Locate the cell with the specified text and output its (X, Y) center coordinate. 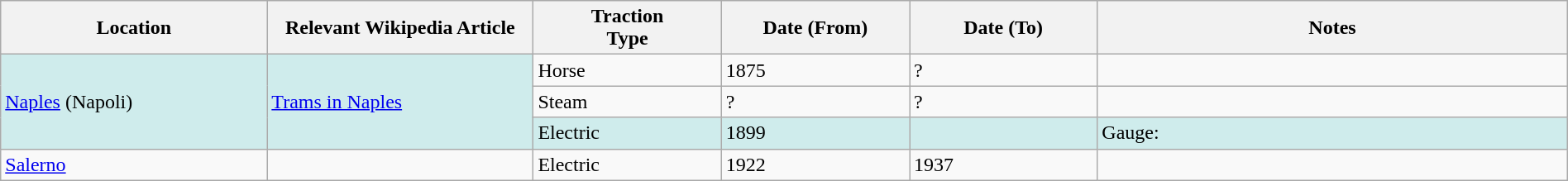
Horse (627, 70)
Gauge: (1332, 133)
1875 (815, 70)
Relevant Wikipedia Article (400, 28)
Salerno (134, 164)
Date (To) (1004, 28)
Steam (627, 102)
1899 (815, 133)
Trams in Naples (400, 102)
Date (From) (815, 28)
1922 (815, 164)
Location (134, 28)
1937 (1004, 164)
Naples (Napoli) (134, 102)
Notes (1332, 28)
TractionType (627, 28)
